Determine the (x, y) coordinate at the center of the cell enclosing the given text.  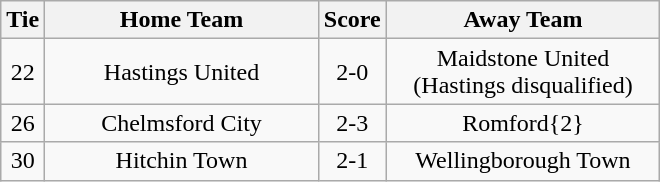
Hastings United (182, 72)
2-1 (352, 161)
2-0 (352, 72)
Wellingborough Town (523, 161)
Tie (23, 20)
Away Team (523, 20)
Hitchin Town (182, 161)
26 (23, 123)
Chelmsford City (182, 123)
2-3 (352, 123)
Home Team (182, 20)
22 (23, 72)
30 (23, 161)
Romford{2} (523, 123)
Maidstone United (Hastings disqualified) (523, 72)
Score (352, 20)
